From the cell containing the given text, extract its center point as (x, y) coordinate. 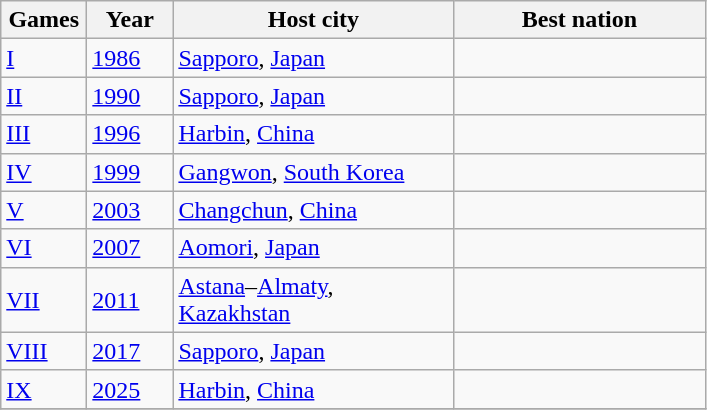
Gangwon, South Korea (314, 172)
2017 (130, 351)
1999 (130, 172)
VI (44, 248)
IX (44, 389)
Host city (314, 20)
VIII (44, 351)
1990 (130, 96)
2003 (130, 210)
Astana–Almaty, Kazakhstan (314, 300)
2025 (130, 389)
2007 (130, 248)
VII (44, 300)
Best nation (580, 20)
Games (44, 20)
1996 (130, 134)
2011 (130, 300)
Changchun, China (314, 210)
Aomori, Japan (314, 248)
IV (44, 172)
1986 (130, 58)
III (44, 134)
II (44, 96)
V (44, 210)
Year (130, 20)
I (44, 58)
